Scan for the cell matching the given text and deliver its [x, y] coordinate at center. 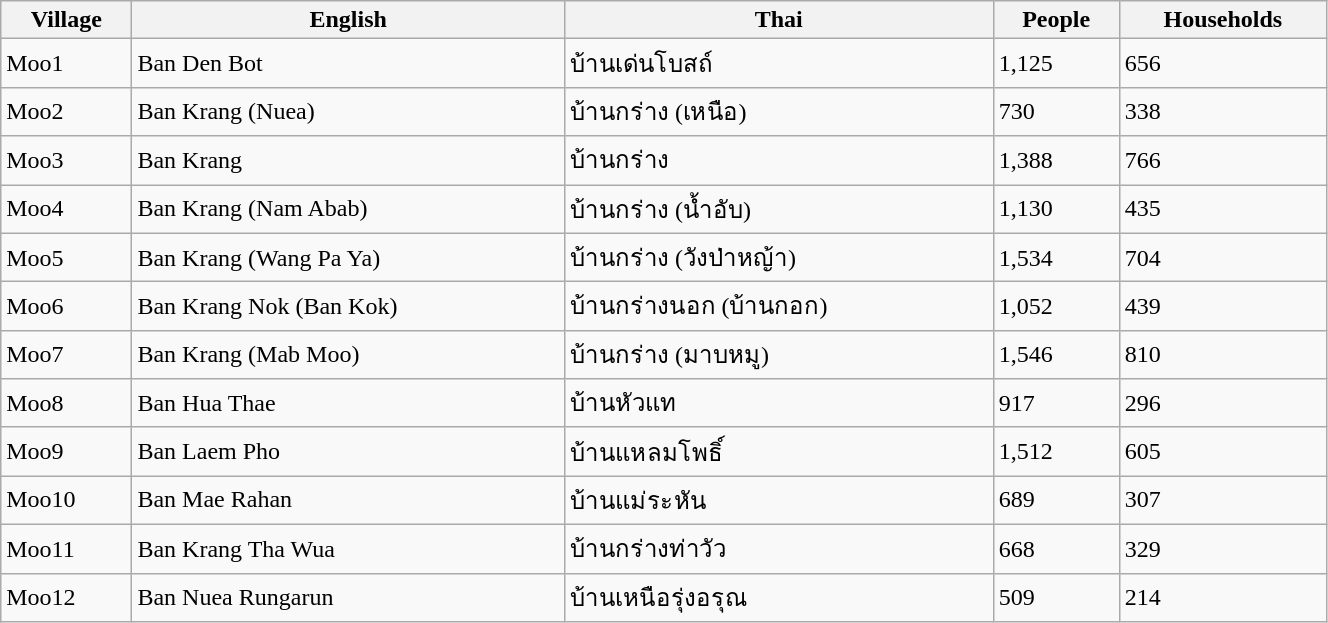
Ban Krang (Mab Moo) [348, 354]
Thai [778, 20]
439 [1222, 306]
บ้านกร่างท่าวัว [778, 548]
Ban Den Bot [348, 64]
บ้านกร่างนอก (บ้านกอก) [778, 306]
People [1056, 20]
435 [1222, 208]
Moo8 [66, 404]
1,130 [1056, 208]
Ban Nuea Rungarun [348, 598]
Moo11 [66, 548]
Ban Krang (Nuea) [348, 112]
1,512 [1056, 452]
บ้านเหนือรุ่งอรุณ [778, 598]
509 [1056, 598]
Households [1222, 20]
บ้านกร่าง (เหนือ) [778, 112]
บ้านแหลมโพธิ์ [778, 452]
307 [1222, 500]
Moo4 [66, 208]
917 [1056, 404]
บ้านแม่ระหัน [778, 500]
Ban Mae Rahan [348, 500]
1,052 [1056, 306]
Moo2 [66, 112]
Ban Laem Pho [348, 452]
Moo12 [66, 598]
668 [1056, 548]
Moo9 [66, 452]
766 [1222, 160]
656 [1222, 64]
Moo6 [66, 306]
Ban Krang (Nam Abab) [348, 208]
Moo1 [66, 64]
Moo5 [66, 258]
บ้านกร่าง (มาบหมู) [778, 354]
Ban Krang Tha Wua [348, 548]
689 [1056, 500]
329 [1222, 548]
810 [1222, 354]
1,546 [1056, 354]
Moo7 [66, 354]
บ้านเด่นโบสถ์ [778, 64]
บ้านกร่าง (น้ำอับ) [778, 208]
บ้านหัวแท [778, 404]
บ้านกร่าง [778, 160]
704 [1222, 258]
Ban Krang [348, 160]
1,125 [1056, 64]
English [348, 20]
Ban Hua Thae [348, 404]
730 [1056, 112]
338 [1222, 112]
1,388 [1056, 160]
296 [1222, 404]
1,534 [1056, 258]
214 [1222, 598]
Ban Krang (Wang Pa Ya) [348, 258]
Moo3 [66, 160]
บ้านกร่าง (วังป่าหญ้า) [778, 258]
Moo10 [66, 500]
Ban Krang Nok (Ban Kok) [348, 306]
Village [66, 20]
605 [1222, 452]
